From the cell containing the given text, extract its center point as (x, y) coordinate. 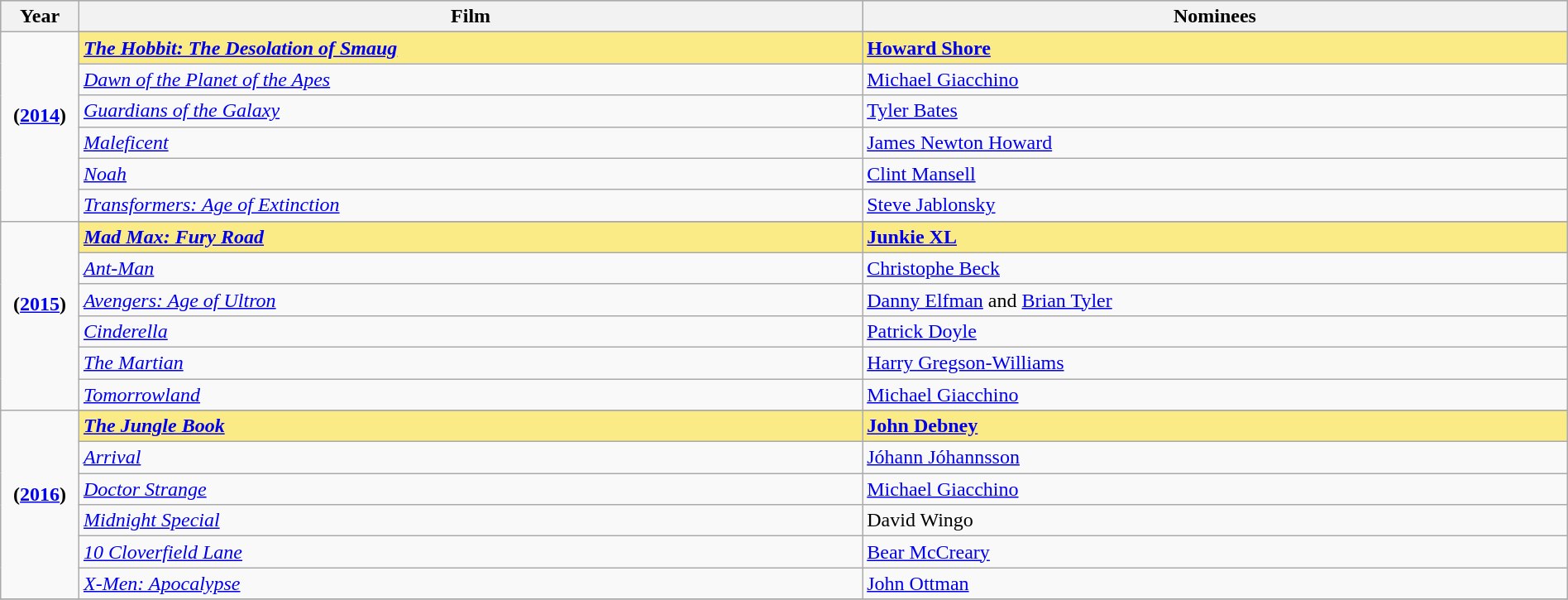
Tyler Bates (1216, 111)
Year (40, 17)
Nominees (1216, 17)
Midnight Special (470, 521)
Jóhann Jóhannsson (1216, 458)
Christophe Beck (1216, 268)
Doctor Strange (470, 489)
Tomorrowland (470, 395)
Howard Shore (1216, 48)
John Debney (1216, 426)
(2014) (40, 127)
Danny Elfman and Brian Tyler (1216, 300)
Junkie XL (1216, 237)
Guardians of the Galaxy (470, 111)
Clint Mansell (1216, 174)
Film (470, 17)
(2016) (40, 505)
The Hobbit: The Desolation of Smaug (470, 48)
Noah (470, 174)
Transformers: Age of Extinction (470, 205)
The Jungle Book (470, 426)
Avengers: Age of Ultron (470, 300)
Steve Jablonsky (1216, 205)
X-Men: Apocalypse (470, 583)
10 Cloverfield Lane (470, 552)
Cinderella (470, 331)
Mad Max: Fury Road (470, 237)
Patrick Doyle (1216, 331)
Ant-Man (470, 268)
Arrival (470, 458)
Maleficent (470, 142)
Bear McCreary (1216, 552)
John Ottman (1216, 583)
David Wingo (1216, 521)
Dawn of the Planet of the Apes (470, 79)
The Martian (470, 362)
James Newton Howard (1216, 142)
Harry Gregson-Williams (1216, 362)
(2015) (40, 315)
